From the cell containing the given text, extract its center point as (X, Y) coordinate. 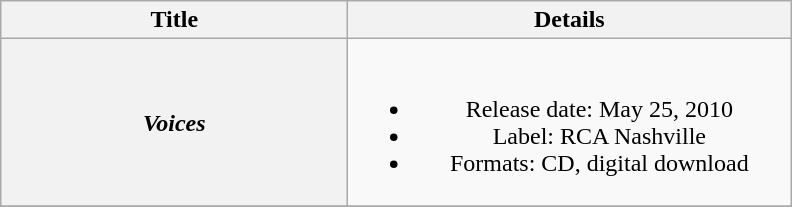
Release date: May 25, 2010Label: RCA NashvilleFormats: CD, digital download (570, 122)
Details (570, 20)
Voices (174, 122)
Title (174, 20)
